From the cell containing the given text, extract its center point as (X, Y) coordinate. 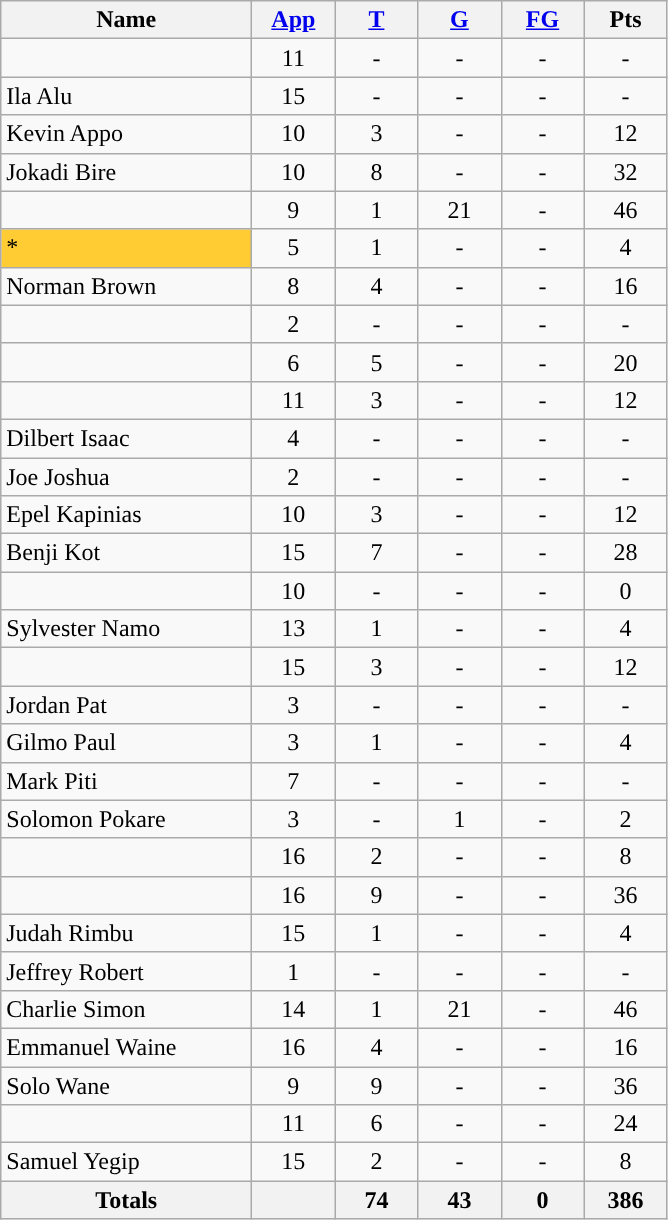
T (376, 20)
13 (294, 629)
Mark Piti (126, 781)
28 (626, 553)
Jordan Pat (126, 705)
Pts (626, 20)
* (126, 248)
Epel Kapinias (126, 515)
Charlie Simon (126, 1009)
Kevin Appo (126, 134)
Solomon Pokare (126, 819)
Norman Brown (126, 286)
24 (626, 1124)
Gilmo Paul (126, 743)
20 (626, 362)
Jokadi Bire (126, 172)
G (460, 20)
14 (294, 1009)
Totals (126, 1200)
Ila Alu (126, 96)
32 (626, 172)
386 (626, 1200)
Judah Rimbu (126, 933)
Solo Wane (126, 1085)
Samuel Yegip (126, 1162)
Emmanuel Waine (126, 1047)
43 (460, 1200)
Name (126, 20)
Joe Joshua (126, 477)
74 (376, 1200)
Jeffrey Robert (126, 971)
App (294, 20)
Sylvester Namo (126, 629)
Dilbert Isaac (126, 438)
Benji Kot (126, 553)
FG (542, 20)
